Output the (X, Y) coordinate of the center of the cell containing the given text.  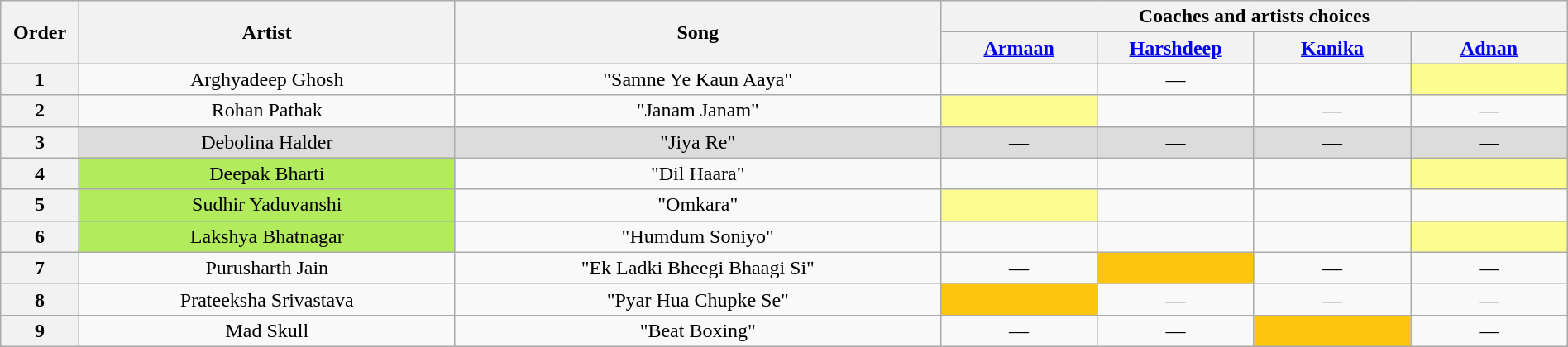
"Samne Ye Kaun Aaya" (698, 79)
Armaan (1019, 48)
Coaches and artists choices (1254, 17)
Deepak Bharti (266, 173)
5 (40, 205)
Prateeksha Srivastava (266, 299)
Debolina Halder (266, 142)
3 (40, 142)
"Jiya Re" (698, 142)
Song (698, 32)
2 (40, 111)
"Omkara" (698, 205)
"Ek Ladki Bheegi Bhaagi Si" (698, 268)
Arghyadeep Ghosh (266, 79)
"Humdum Soniyo" (698, 236)
4 (40, 173)
Purusharth Jain (266, 268)
Artist (266, 32)
Mad Skull (266, 330)
"Beat Boxing" (698, 330)
"Pyar Hua Chupke Se" (698, 299)
Adnan (1489, 48)
7 (40, 268)
Kanika (1331, 48)
8 (40, 299)
Rohan Pathak (266, 111)
Sudhir Yaduvanshi (266, 205)
"Dil Haara" (698, 173)
Order (40, 32)
Harshdeep (1176, 48)
9 (40, 330)
1 (40, 79)
6 (40, 236)
Lakshya Bhatnagar (266, 236)
"Janam Janam" (698, 111)
